Provide the [x, y] coordinate of the cell's center where the given text is located.  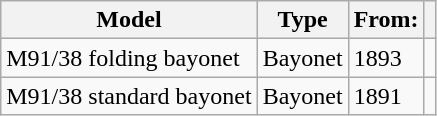
Type [302, 20]
1893 [386, 58]
From: [386, 20]
M91/38 folding bayonet [129, 58]
1891 [386, 96]
Model [129, 20]
M91/38 standard bayonet [129, 96]
